Find where the given text appears and provide that cell's center as (X, Y) coordinate. 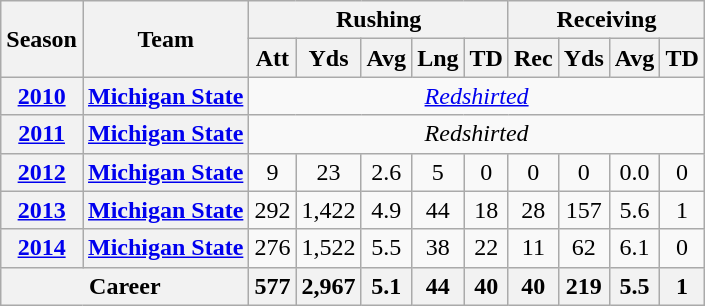
18 (486, 210)
2014 (42, 248)
2010 (42, 96)
1,522 (328, 248)
2013 (42, 210)
5.1 (386, 286)
6.1 (634, 248)
2.6 (386, 172)
Rec (533, 58)
23 (328, 172)
Team (165, 39)
4.9 (386, 210)
Lng (438, 58)
292 (272, 210)
62 (584, 248)
1,422 (328, 210)
0.0 (634, 172)
2012 (42, 172)
276 (272, 248)
219 (584, 286)
577 (272, 286)
5.6 (634, 210)
Att (272, 58)
Season (42, 39)
9 (272, 172)
5 (438, 172)
2,967 (328, 286)
38 (438, 248)
Career (125, 286)
22 (486, 248)
157 (584, 210)
28 (533, 210)
Rushing (379, 20)
2011 (42, 134)
Receiving (606, 20)
11 (533, 248)
